Search for the cell housing the specified text and yield its [x, y] center coordinate. 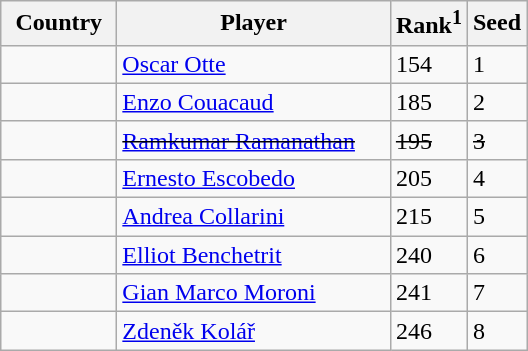
240 [428, 255]
246 [428, 331]
195 [428, 140]
215 [428, 217]
185 [428, 102]
Rank1 [428, 24]
5 [496, 217]
Ramkumar Ramanathan [254, 140]
Player [254, 24]
7 [496, 293]
1 [496, 64]
6 [496, 255]
Andrea Collarini [254, 217]
Elliot Benchetrit [254, 255]
205 [428, 178]
Zdeněk Kolář [254, 331]
2 [496, 102]
3 [496, 140]
Seed [496, 24]
Oscar Otte [254, 64]
Enzo Couacaud [254, 102]
154 [428, 64]
Gian Marco Moroni [254, 293]
8 [496, 331]
241 [428, 293]
Country [59, 24]
Ernesto Escobedo [254, 178]
4 [496, 178]
